Return the [x, y] coordinate for the center point of the cell that contains the specified text.  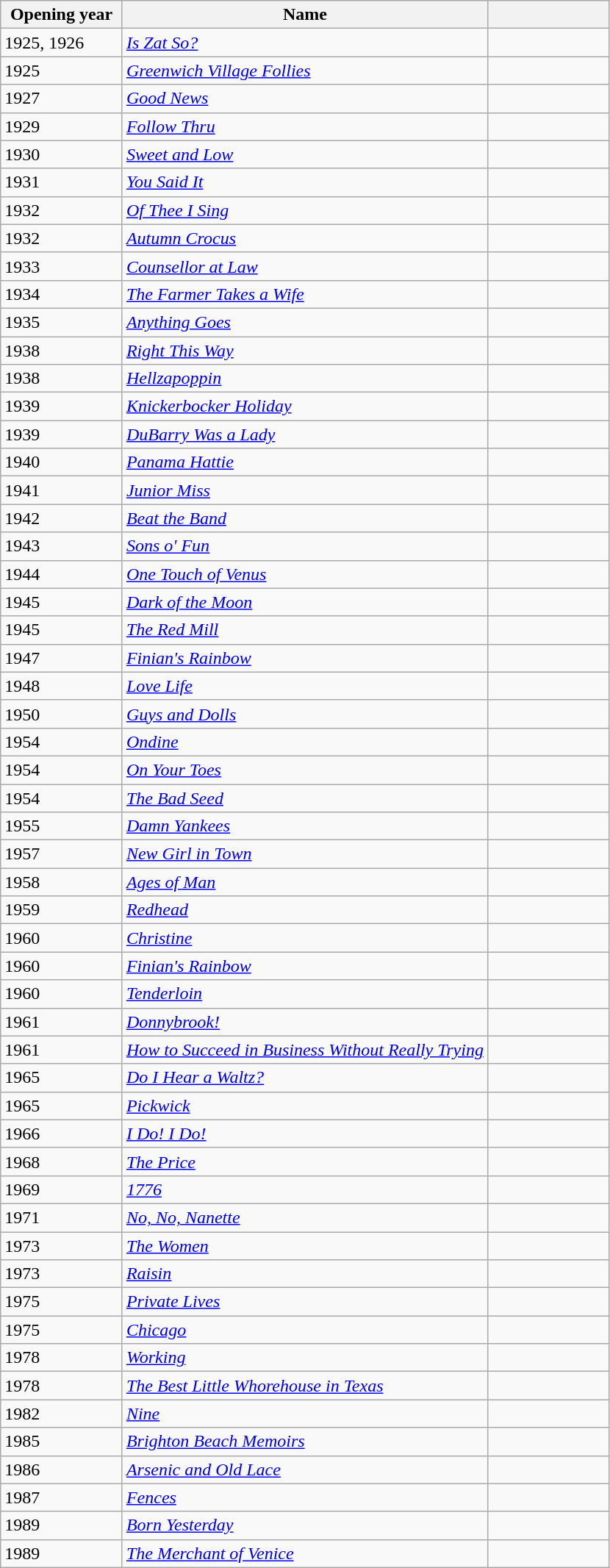
Knickerbocker Holiday [304, 407]
Right This Way [304, 351]
I Do! I Do! [304, 1134]
1987 [62, 1497]
Love Life [304, 686]
Opening year [62, 15]
Junior Miss [304, 490]
Pickwick [304, 1106]
Private Lives [304, 1302]
Is Zat So? [304, 43]
Working [304, 1358]
No, No, Nanette [304, 1217]
1947 [62, 658]
1935 [62, 322]
1927 [62, 99]
Greenwich Village Follies [304, 71]
1933 [62, 266]
1929 [62, 126]
The Price [304, 1161]
1948 [62, 686]
The Merchant of Venice [304, 1553]
Redhead [304, 910]
The Best Little Whorehouse in Texas [304, 1386]
The Farmer Takes a Wife [304, 294]
The Red Mill [304, 630]
1955 [62, 826]
Name [304, 15]
1943 [62, 546]
Do I Hear a Waltz? [304, 1078]
Born Yesterday [304, 1525]
New Girl in Town [304, 854]
Ondine [304, 742]
1958 [62, 882]
1982 [62, 1414]
On Your Toes [304, 770]
One Touch of Venus [304, 574]
Damn Yankees [304, 826]
Sweet and Low [304, 154]
Donnybrook! [304, 1022]
Panama Hattie [304, 462]
1959 [62, 910]
1966 [62, 1134]
Ages of Man [304, 882]
Counsellor at Law [304, 266]
Guys and Dolls [304, 714]
1930 [62, 154]
1957 [62, 854]
Arsenic and Old Lace [304, 1469]
Fences [304, 1497]
You Said It [304, 182]
Hellzapoppin [304, 379]
1985 [62, 1442]
1968 [62, 1161]
1925 [62, 71]
Sons o' Fun [304, 546]
1971 [62, 1217]
Of Thee I Sing [304, 210]
1986 [62, 1469]
How to Succeed in Business Without Really Trying [304, 1050]
1931 [62, 182]
1776 [304, 1189]
Tenderloin [304, 994]
The Women [304, 1246]
Dark of the Moon [304, 602]
Follow Thru [304, 126]
Good News [304, 99]
Autumn Crocus [304, 238]
Nine [304, 1414]
1942 [62, 518]
Brighton Beach Memoirs [304, 1442]
Chicago [304, 1330]
1925, 1926 [62, 43]
Anything Goes [304, 322]
The Bad Seed [304, 798]
1934 [62, 294]
Beat the Band [304, 518]
Raisin [304, 1274]
1950 [62, 714]
Christine [304, 938]
1944 [62, 574]
1969 [62, 1189]
DuBarry Was a Lady [304, 434]
1941 [62, 490]
1940 [62, 462]
